Pinpoint the cell where the given text exists, returning its (X, Y) midpoint coordinate. 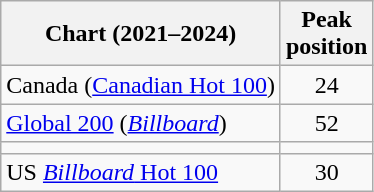
30 (326, 172)
US Billboard Hot 100 (141, 172)
52 (326, 123)
Peakposition (326, 34)
Canada (Canadian Hot 100) (141, 85)
Global 200 (Billboard) (141, 123)
24 (326, 85)
Chart (2021–2024) (141, 34)
